Locate the cell with the specified text and output its (x, y) center coordinate. 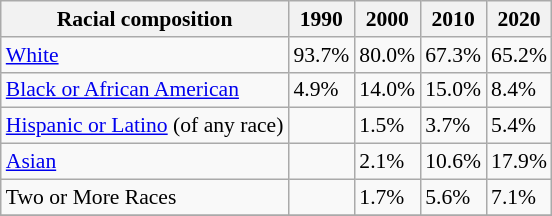
1.7% (387, 197)
65.2% (519, 55)
Hispanic or Latino (of any race) (145, 126)
White (145, 55)
8.4% (519, 90)
3.7% (453, 126)
Black or African American (145, 90)
14.0% (387, 90)
2010 (453, 19)
2.1% (387, 162)
80.0% (387, 55)
1990 (321, 19)
5.4% (519, 126)
10.6% (453, 162)
67.3% (453, 55)
7.1% (519, 197)
15.0% (453, 90)
93.7% (321, 55)
1.5% (387, 126)
Racial composition (145, 19)
Two or More Races (145, 197)
5.6% (453, 197)
17.9% (519, 162)
Asian (145, 162)
4.9% (321, 90)
2020 (519, 19)
2000 (387, 19)
